Find where the given text appears and provide that cell's center as [X, Y] coordinate. 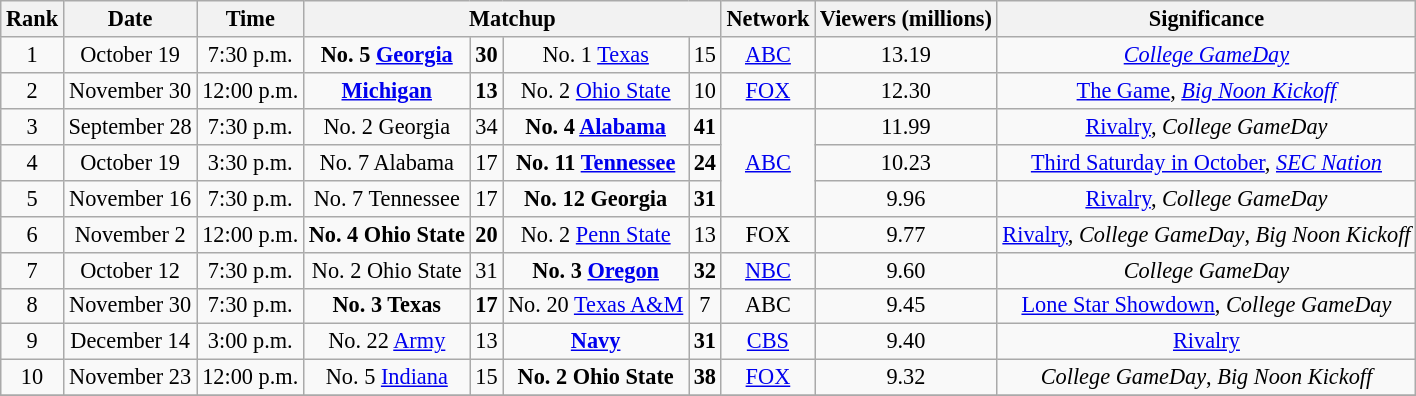
November 2 [130, 234]
No. 3 Texas [386, 306]
The Game, Big Noon Kickoff [1206, 90]
10.23 [906, 162]
No. 5 Georgia [386, 55]
1 [32, 55]
No. 7 Tennessee [386, 198]
Matchup [512, 19]
Time [250, 19]
No. 11 Tennessee [596, 162]
No. 2 Georgia [386, 126]
41 [704, 126]
No. 7 Alabama [386, 162]
8 [32, 306]
No. 12 Georgia [596, 198]
No. 4 Alabama [596, 126]
CBS [768, 342]
Third Saturday in October, SEC Nation [1206, 162]
September 28 [130, 126]
College GameDay, Big Noon Kickoff [1206, 378]
Significance [1206, 19]
No. 22 Army [386, 342]
9.96 [906, 198]
Lone Star Showdown, College GameDay [1206, 306]
November 16 [130, 198]
9 [32, 342]
3:30 p.m. [250, 162]
No. 4 Ohio State [386, 234]
No. 20 Texas A&M [596, 306]
No. 5 Indiana [386, 378]
32 [704, 270]
October 12 [130, 270]
9.45 [906, 306]
Michigan [386, 90]
3 [32, 126]
Date [130, 19]
2 [32, 90]
No. 2 Penn State [596, 234]
13.19 [906, 55]
Rank [32, 19]
November 23 [130, 378]
No. 1 Texas [596, 55]
No. 3 Oregon [596, 270]
11.99 [906, 126]
24 [704, 162]
December 14 [130, 342]
9.60 [906, 270]
NBC [768, 270]
3:00 p.m. [250, 342]
5 [32, 198]
Rivalry, College GameDay, Big Noon Kickoff [1206, 234]
38 [704, 378]
9.40 [906, 342]
9.77 [906, 234]
4 [32, 162]
Viewers (millions) [906, 19]
Navy [596, 342]
6 [32, 234]
12.30 [906, 90]
Rivalry [1206, 342]
34 [486, 126]
30 [486, 55]
20 [486, 234]
9.32 [906, 378]
Network [768, 19]
